Locate the cell with the specified text and output its (X, Y) center coordinate. 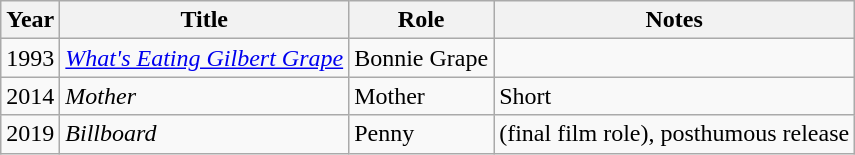
Billboard (204, 134)
Short (674, 96)
2014 (30, 96)
Title (204, 20)
2019 (30, 134)
Notes (674, 20)
Penny (422, 134)
Bonnie Grape (422, 58)
1993 (30, 58)
What's Eating Gilbert Grape (204, 58)
Year (30, 20)
(final film role), posthumous release (674, 134)
Role (422, 20)
